Return the [x, y] coordinate for the center point of the cell that contains the specified text.  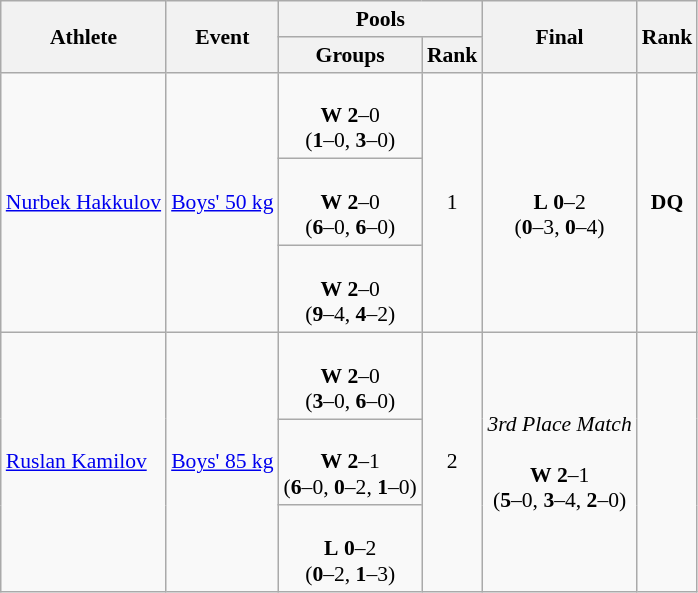
W 2–1(6–0, 0–2, 1–0) [350, 462]
2 [452, 462]
W 2–0(9–4, 4–2) [350, 290]
1 [452, 202]
Final [559, 36]
Pools [381, 19]
L 0–2(0–3, 0–4) [559, 202]
3rd Place MatchW 2–1(5–0, 3–4, 2–0) [559, 462]
W 2–0(6–0, 6–0) [350, 202]
W 2–0(1–0, 3–0) [350, 116]
Event [222, 36]
DQ [668, 202]
Nurbek Hakkulov [84, 202]
Boys' 50 kg [222, 202]
L 0–2(0–2, 1–3) [350, 550]
Ruslan Kamilov [84, 462]
Boys' 85 kg [222, 462]
Athlete [84, 36]
Groups [350, 55]
W 2–0(3–0, 6–0) [350, 376]
